Search for the cell housing the specified text and yield its [x, y] center coordinate. 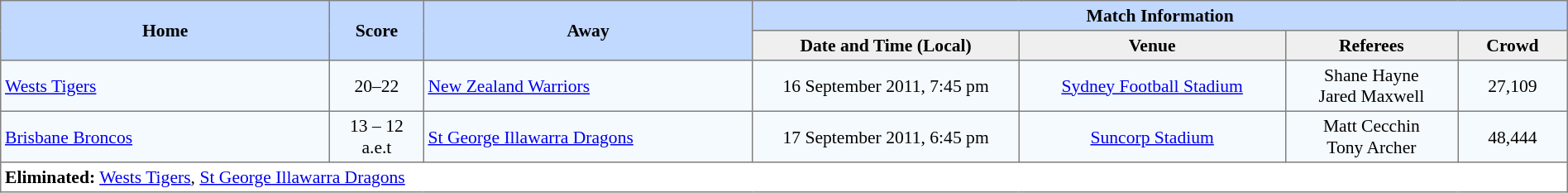
Crowd [1513, 46]
New Zealand Warriors [588, 86]
Score [377, 31]
Matt CecchinTony Archer [1371, 137]
13 – 12a.e.t [377, 137]
16 September 2011, 7:45 pm [886, 86]
Shane HayneJared Maxwell [1371, 86]
Referees [1371, 46]
48,444 [1513, 137]
Venue [1152, 46]
17 September 2011, 6:45 pm [886, 137]
Match Information [1159, 16]
Sydney Football Stadium [1152, 86]
Suncorp Stadium [1152, 137]
Date and Time (Local) [886, 46]
20–22 [377, 86]
Home [165, 31]
St George Illawarra Dragons [588, 137]
Brisbane Broncos [165, 137]
Wests Tigers [165, 86]
27,109 [1513, 86]
Eliminated: Wests Tigers, St George Illawarra Dragons [784, 177]
Away [588, 31]
